Capture the cell that displays the provided text and extract its [X, Y] central coordinate. 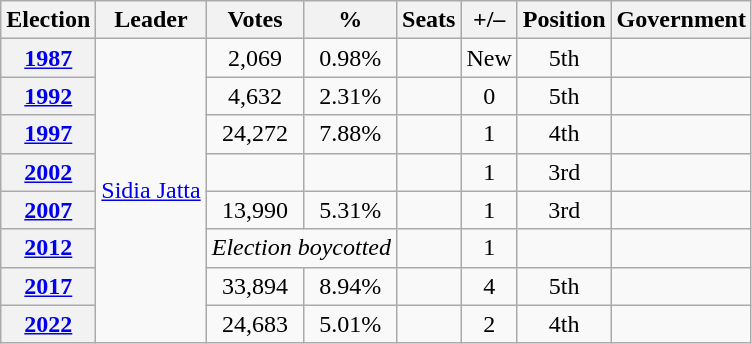
0.98% [350, 58]
2,069 [255, 58]
1997 [48, 134]
Election [48, 20]
2007 [48, 210]
2012 [48, 248]
Leader [151, 20]
Sidia Jatta [151, 191]
8.94% [350, 286]
5.01% [350, 324]
24,272 [255, 134]
Position [564, 20]
2.31% [350, 96]
7.88% [350, 134]
New [489, 58]
% [350, 20]
0 [489, 96]
2022 [48, 324]
5.31% [350, 210]
Votes [255, 20]
24,683 [255, 324]
13,990 [255, 210]
4 [489, 286]
2 [489, 324]
2002 [48, 172]
4,632 [255, 96]
1987 [48, 58]
2017 [48, 286]
Government [681, 20]
33,894 [255, 286]
1992 [48, 96]
Election boycotted [301, 248]
Seats [429, 20]
+/– [489, 20]
